Identify which cell holds the provided text, then report its [x, y] central coordinate. 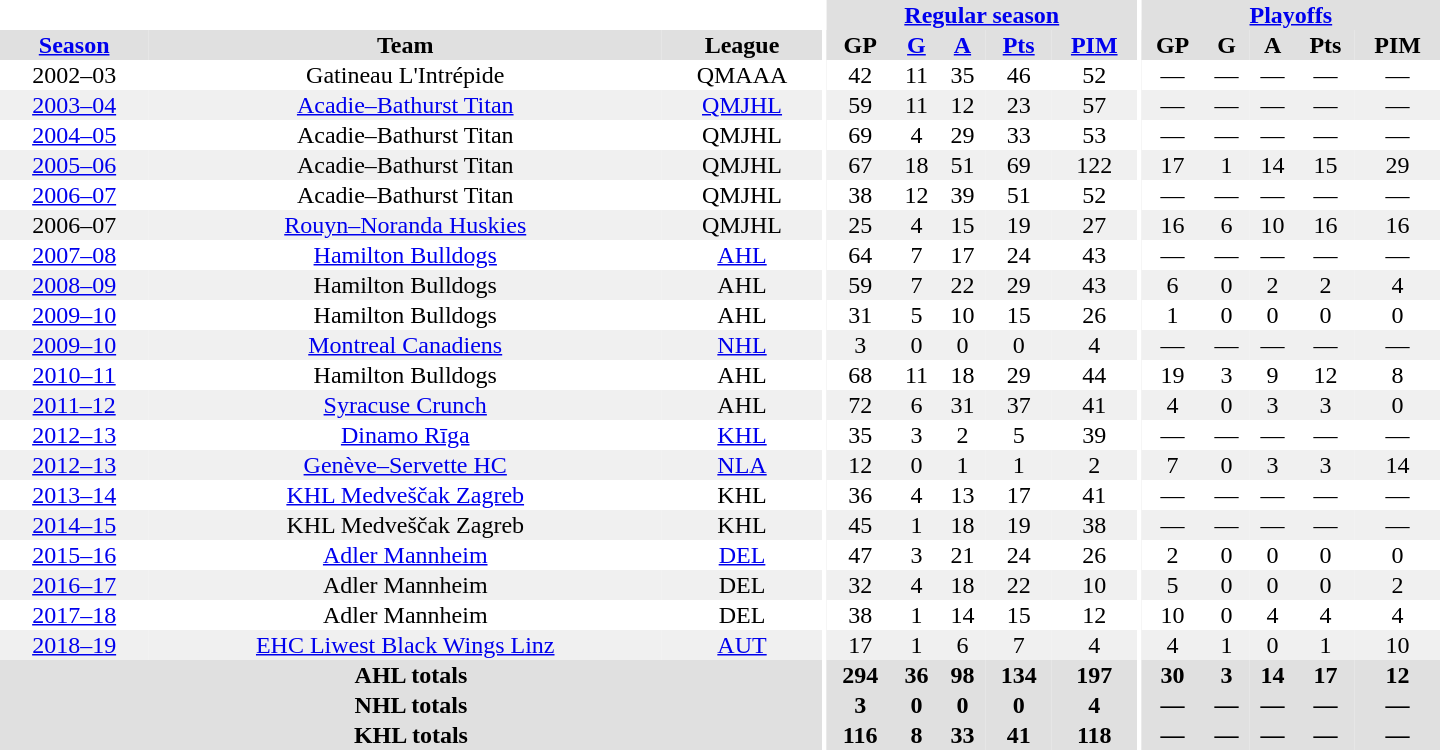
64 [860, 255]
AHL totals [411, 675]
NLA [742, 465]
67 [860, 165]
68 [860, 375]
32 [860, 585]
72 [860, 405]
134 [1018, 675]
2007–08 [74, 255]
122 [1094, 165]
2002–03 [74, 75]
QMAAA [742, 75]
2015–16 [74, 555]
Gatineau L'Intrépide [405, 75]
2013–14 [74, 495]
League [742, 45]
2017–18 [74, 615]
53 [1094, 135]
2018–19 [74, 645]
30 [1173, 675]
2003–04 [74, 105]
2010–11 [74, 375]
197 [1094, 675]
27 [1094, 225]
23 [1018, 105]
2008–09 [74, 285]
2011–12 [74, 405]
47 [860, 555]
NHL totals [411, 705]
Playoffs [1291, 15]
Regular season [982, 15]
Genève–Servette HC [405, 465]
NHL [742, 345]
25 [860, 225]
KHL totals [411, 735]
116 [860, 735]
46 [1018, 75]
EHC Liwest Black Wings Linz [405, 645]
2004–05 [74, 135]
37 [1018, 405]
2014–15 [74, 525]
2005–06 [74, 165]
Season [74, 45]
45 [860, 525]
Rouyn–Noranda Huskies [405, 225]
57 [1094, 105]
98 [962, 675]
42 [860, 75]
13 [962, 495]
294 [860, 675]
Team [405, 45]
2016–17 [74, 585]
Montreal Canadiens [405, 345]
118 [1094, 735]
44 [1094, 375]
AUT [742, 645]
21 [962, 555]
9 [1273, 375]
Dinamo Rīga [405, 435]
Syracuse Crunch [405, 405]
